Detect which cell encompasses the target text, then output its [x, y] center coordinate. 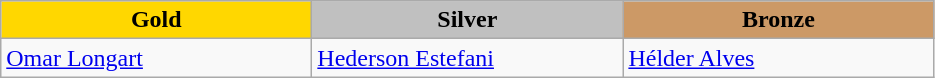
Silver [468, 20]
Bronze [778, 20]
Hederson Estefani [468, 58]
Hélder Alves [778, 58]
Gold [156, 20]
Omar Longart [156, 58]
